Extract the [X, Y] coordinate from the center of the cell holding the provided text.  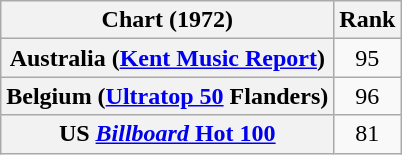
Rank [368, 20]
95 [368, 58]
Belgium (Ultratop 50 Flanders) [168, 96]
Chart (1972) [168, 20]
US Billboard Hot 100 [168, 134]
Australia (Kent Music Report) [168, 58]
96 [368, 96]
81 [368, 134]
